Pinpoint the cell where the given text exists, returning its [x, y] midpoint coordinate. 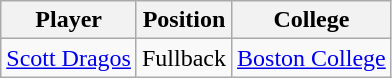
Fullback [184, 58]
Position [184, 20]
Player [69, 20]
Scott Dragos [69, 58]
Boston College [312, 58]
College [312, 20]
